Capture the cell that displays the provided text and extract its [X, Y] central coordinate. 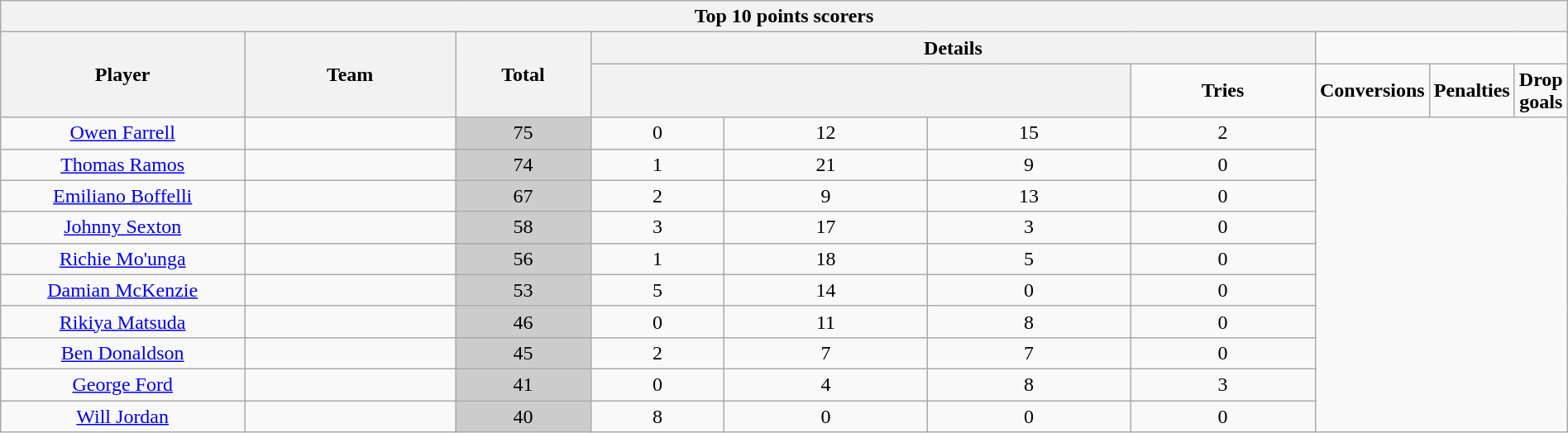
11 [825, 321]
17 [825, 227]
21 [825, 164]
46 [523, 321]
Player [122, 74]
Ben Donaldson [122, 353]
74 [523, 164]
George Ford [122, 384]
53 [523, 290]
12 [825, 133]
40 [523, 416]
Damian McKenzie [122, 290]
Thomas Ramos [122, 164]
13 [1029, 196]
Conversions [1372, 91]
Total [523, 74]
45 [523, 353]
Details [953, 48]
Emiliano Boffelli [122, 196]
Richie Mo'unga [122, 259]
Johnny Sexton [122, 227]
Drop goals [1541, 91]
Will Jordan [122, 416]
Penalties [1472, 91]
15 [1029, 133]
75 [523, 133]
Tries [1223, 91]
67 [523, 196]
Top 10 points scorers [784, 17]
41 [523, 384]
18 [825, 259]
Team [351, 74]
4 [825, 384]
58 [523, 227]
Owen Farrell [122, 133]
56 [523, 259]
Rikiya Matsuda [122, 321]
14 [825, 290]
